Provide the [x, y] coordinate of the cell's center where the given text is located.  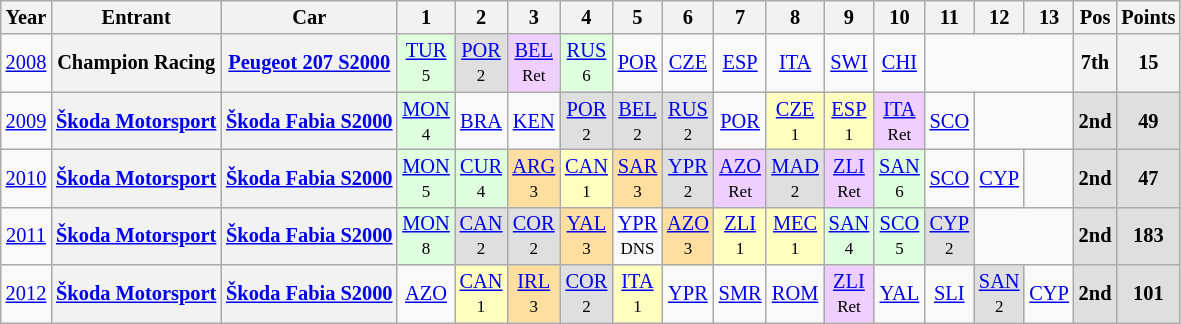
CHI [899, 63]
CAN2 [482, 236]
BELRet [534, 63]
SAR3 [638, 178]
BEL2 [638, 121]
Pos [1096, 17]
MON8 [426, 236]
2010 [26, 178]
183 [1148, 236]
SAN2 [999, 294]
12 [999, 17]
ARG3 [534, 178]
BRA [482, 121]
MEC1 [794, 236]
Car [309, 17]
ESP [740, 63]
4 [586, 17]
AZO3 [688, 236]
ESP1 [849, 121]
Points [1148, 17]
Year [26, 17]
9 [849, 17]
YPR [688, 294]
47 [1148, 178]
YAL3 [586, 236]
2012 [26, 294]
YPRDNS [638, 236]
SAN6 [899, 178]
1 [426, 17]
2 [482, 17]
SLI [950, 294]
Champion Racing [136, 63]
ITA1 [638, 294]
ITARet [899, 121]
MON5 [426, 178]
MAD2 [794, 178]
3 [534, 17]
KEN [534, 121]
RUS6 [586, 63]
SWI [849, 63]
49 [1148, 121]
SAN4 [849, 236]
Peugeot 207 S2000 [309, 63]
SCO5 [899, 236]
7th [1096, 63]
101 [1148, 294]
CZE [688, 63]
ROM [794, 294]
ZLI1 [740, 236]
11 [950, 17]
15 [1148, 63]
2008 [26, 63]
CZE1 [794, 121]
10 [899, 17]
2011 [26, 236]
5 [638, 17]
SMR [740, 294]
13 [1048, 17]
2009 [26, 121]
YAL [899, 294]
MON4 [426, 121]
7 [740, 17]
AZO [426, 294]
IRL3 [534, 294]
8 [794, 17]
CYP2 [950, 236]
Entrant [136, 17]
TUR5 [426, 63]
6 [688, 17]
ITA [794, 63]
CUR4 [482, 178]
RUS2 [688, 121]
YPR2 [688, 178]
AZORet [740, 178]
